For the text-containing cell, return its midpoint in (X, Y) coordinate format. 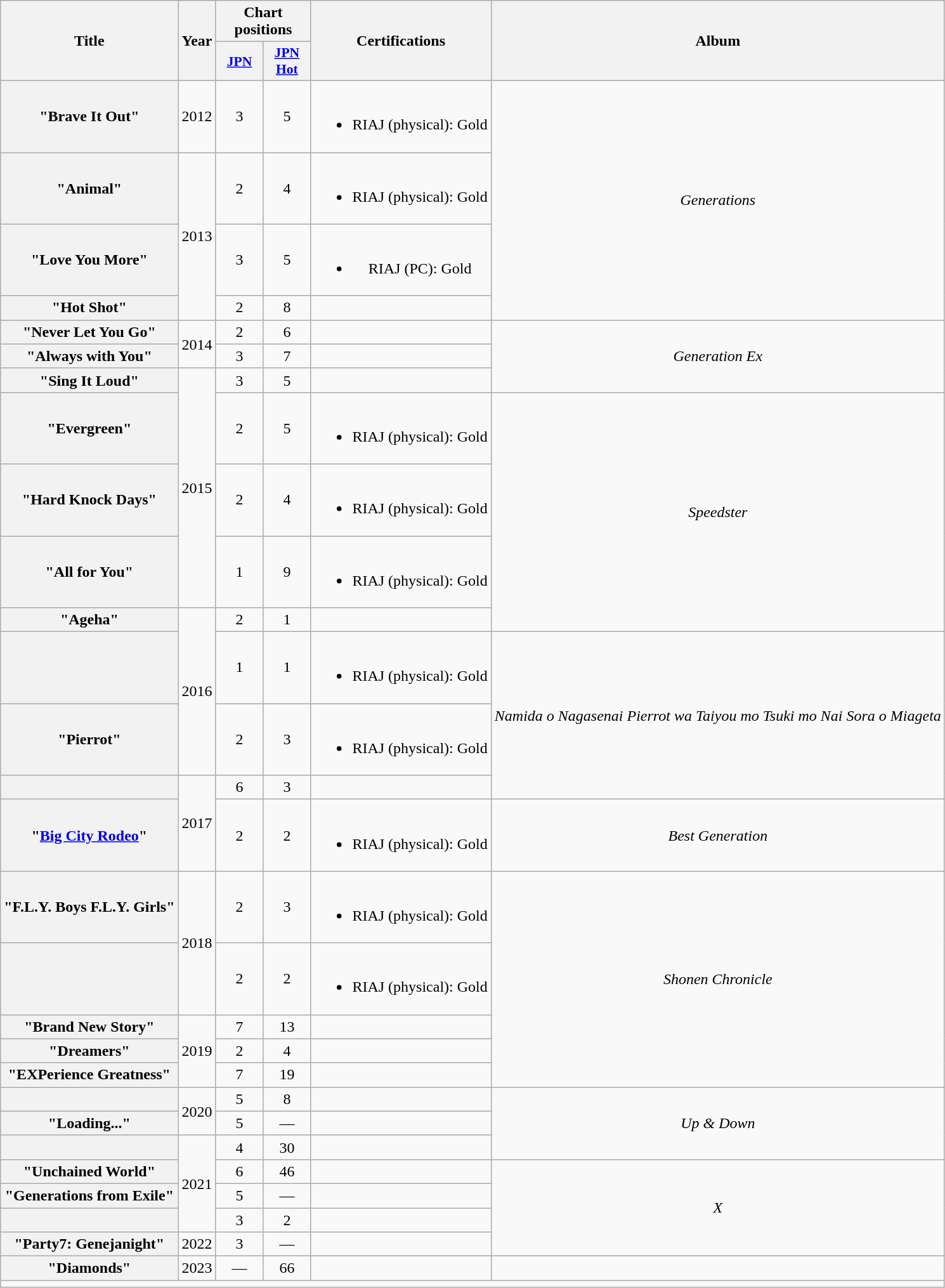
Generations (718, 200)
2018 (197, 943)
"Hot Shot" (89, 308)
RIAJ (PC): Gold (401, 260)
Title (89, 41)
66 (287, 1268)
2016 (197, 692)
Shonen Chronicle (718, 979)
9 (287, 571)
"Ageha" (89, 620)
JPN (240, 61)
Certifications (401, 41)
"F.L.Y. Boys F.L.Y. Girls" (89, 907)
"Loading..." (89, 1123)
"Generations from Exile" (89, 1195)
46 (287, 1171)
2020 (197, 1111)
Namida o Nagasenai Pierrot wa Taiyou mo Tsuki mo Nai Sora o Miageta (718, 716)
Chart positions (263, 22)
"Unchained World" (89, 1171)
"Party7: Genejanight" (89, 1244)
2012 (197, 117)
"Evergreen" (89, 428)
2014 (197, 344)
"Hard Knock Days" (89, 500)
"All for You" (89, 571)
X (718, 1207)
Album (718, 41)
"Always with You" (89, 356)
2017 (197, 824)
"Brand New Story" (89, 1027)
30 (287, 1147)
Up & Down (718, 1123)
"Pierrot" (89, 740)
Year (197, 41)
JPN Hot (287, 61)
"Love You More" (89, 260)
"EXPerience Greatness" (89, 1075)
13 (287, 1027)
"Big City Rodeo" (89, 835)
2015 (197, 487)
"Diamonds" (89, 1268)
19 (287, 1075)
"Sing It Loud" (89, 380)
Generation Ex (718, 356)
2023 (197, 1268)
Best Generation (718, 835)
"Brave It Out" (89, 117)
"Animal" (89, 188)
2022 (197, 1244)
"Never Let You Go" (89, 332)
2021 (197, 1183)
2019 (197, 1051)
"Dreamers" (89, 1051)
2013 (197, 236)
Speedster (718, 511)
